Find where the given text appears and provide that cell's center as [x, y] coordinate. 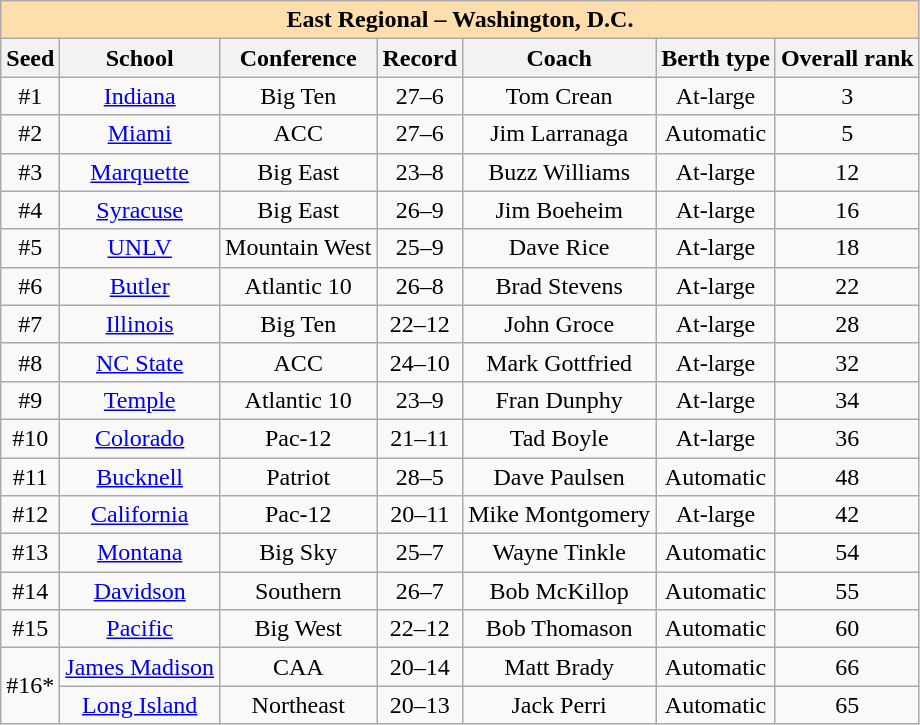
Bob Thomason [560, 629]
Marquette [140, 172]
#5 [30, 248]
Big West [298, 629]
#11 [30, 477]
Long Island [140, 705]
60 [847, 629]
Mark Gottfried [560, 362]
Illinois [140, 324]
3 [847, 96]
Dave Rice [560, 248]
#10 [30, 438]
#3 [30, 172]
#16* [30, 686]
Temple [140, 400]
21–11 [420, 438]
Patriot [298, 477]
#4 [30, 210]
#2 [30, 134]
12 [847, 172]
20–14 [420, 667]
#1 [30, 96]
Pacific [140, 629]
34 [847, 400]
48 [847, 477]
Tom Crean [560, 96]
#13 [30, 553]
16 [847, 210]
Buzz Williams [560, 172]
26–9 [420, 210]
Matt Brady [560, 667]
28 [847, 324]
Butler [140, 286]
Wayne Tinkle [560, 553]
18 [847, 248]
Jack Perri [560, 705]
20–13 [420, 705]
20–11 [420, 515]
Bucknell [140, 477]
36 [847, 438]
#8 [30, 362]
Dave Paulsen [560, 477]
Tad Boyle [560, 438]
Jim Boeheim [560, 210]
Bob McKillop [560, 591]
5 [847, 134]
#6 [30, 286]
#14 [30, 591]
66 [847, 667]
42 [847, 515]
Indiana [140, 96]
25–7 [420, 553]
32 [847, 362]
Conference [298, 58]
24–10 [420, 362]
25–9 [420, 248]
Brad Stevens [560, 286]
Northeast [298, 705]
Berth type [716, 58]
Southern [298, 591]
23–8 [420, 172]
54 [847, 553]
Fran Dunphy [560, 400]
Montana [140, 553]
School [140, 58]
California [140, 515]
#15 [30, 629]
Mountain West [298, 248]
22 [847, 286]
Overall rank [847, 58]
Mike Montgomery [560, 515]
Davidson [140, 591]
East Regional – Washington, D.C. [460, 20]
Big Sky [298, 553]
Coach [560, 58]
#9 [30, 400]
65 [847, 705]
John Groce [560, 324]
UNLV [140, 248]
Record [420, 58]
Colorado [140, 438]
CAA [298, 667]
Jim Larranaga [560, 134]
Syracuse [140, 210]
NC State [140, 362]
Miami [140, 134]
Seed [30, 58]
#12 [30, 515]
28–5 [420, 477]
23–9 [420, 400]
26–7 [420, 591]
James Madison [140, 667]
55 [847, 591]
#7 [30, 324]
26–8 [420, 286]
